Determine the [X, Y] coordinate at the center of the cell enclosing the given text.  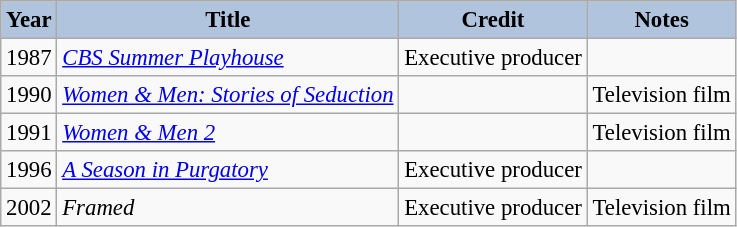
Title [228, 20]
1996 [29, 170]
CBS Summer Playhouse [228, 58]
A Season in Purgatory [228, 170]
1991 [29, 133]
Year [29, 20]
1990 [29, 95]
Framed [228, 208]
Credit [493, 20]
Women & Men 2 [228, 133]
2002 [29, 208]
Notes [662, 20]
1987 [29, 58]
Women & Men: Stories of Seduction [228, 95]
